Output the (X, Y) coordinate of the center of the cell containing the given text.  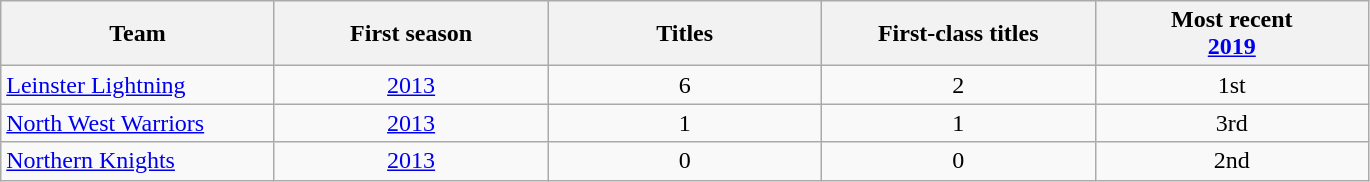
Team (138, 34)
Northern Knights (138, 161)
2nd (1232, 161)
North West Warriors (138, 123)
6 (685, 85)
Titles (685, 34)
3rd (1232, 123)
Leinster Lightning (138, 85)
First season (411, 34)
Most recent2019 (1232, 34)
First-class titles (958, 34)
2 (958, 85)
1st (1232, 85)
